Return the (x, y) coordinate for the center point of the cell that contains the specified text.  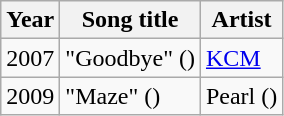
Artist (241, 20)
KCM (241, 58)
Song title (130, 20)
Pearl () (241, 96)
"Maze" () (130, 96)
Year (30, 20)
2009 (30, 96)
2007 (30, 58)
"Goodbye" () (130, 58)
